Find where the given text appears and provide that cell's center as [x, y] coordinate. 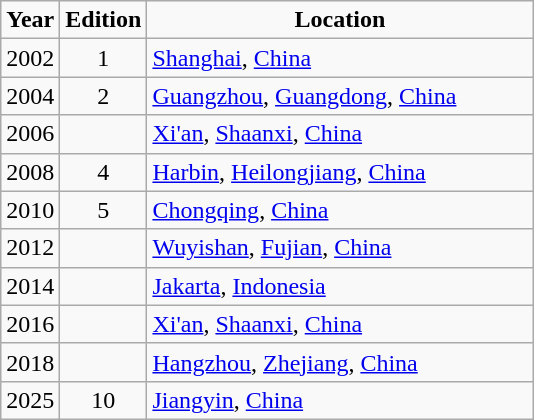
10 [104, 400]
Year [30, 20]
2012 [30, 248]
Location [340, 20]
Harbin, Heilongjiang, China [340, 172]
4 [104, 172]
Wuyishan, Fujian, China [340, 248]
Shanghai, China [340, 58]
2002 [30, 58]
Jiangyin, China [340, 400]
2008 [30, 172]
2014 [30, 286]
1 [104, 58]
2006 [30, 134]
Guangzhou, Guangdong, China [340, 96]
2010 [30, 210]
Edition [104, 20]
2016 [30, 324]
2018 [30, 362]
2025 [30, 400]
2004 [30, 96]
Hangzhou, Zhejiang, China [340, 362]
5 [104, 210]
2 [104, 96]
Jakarta, Indonesia [340, 286]
Chongqing, China [340, 210]
